Return the (x, y) coordinate for the center point of the cell that contains the specified text.  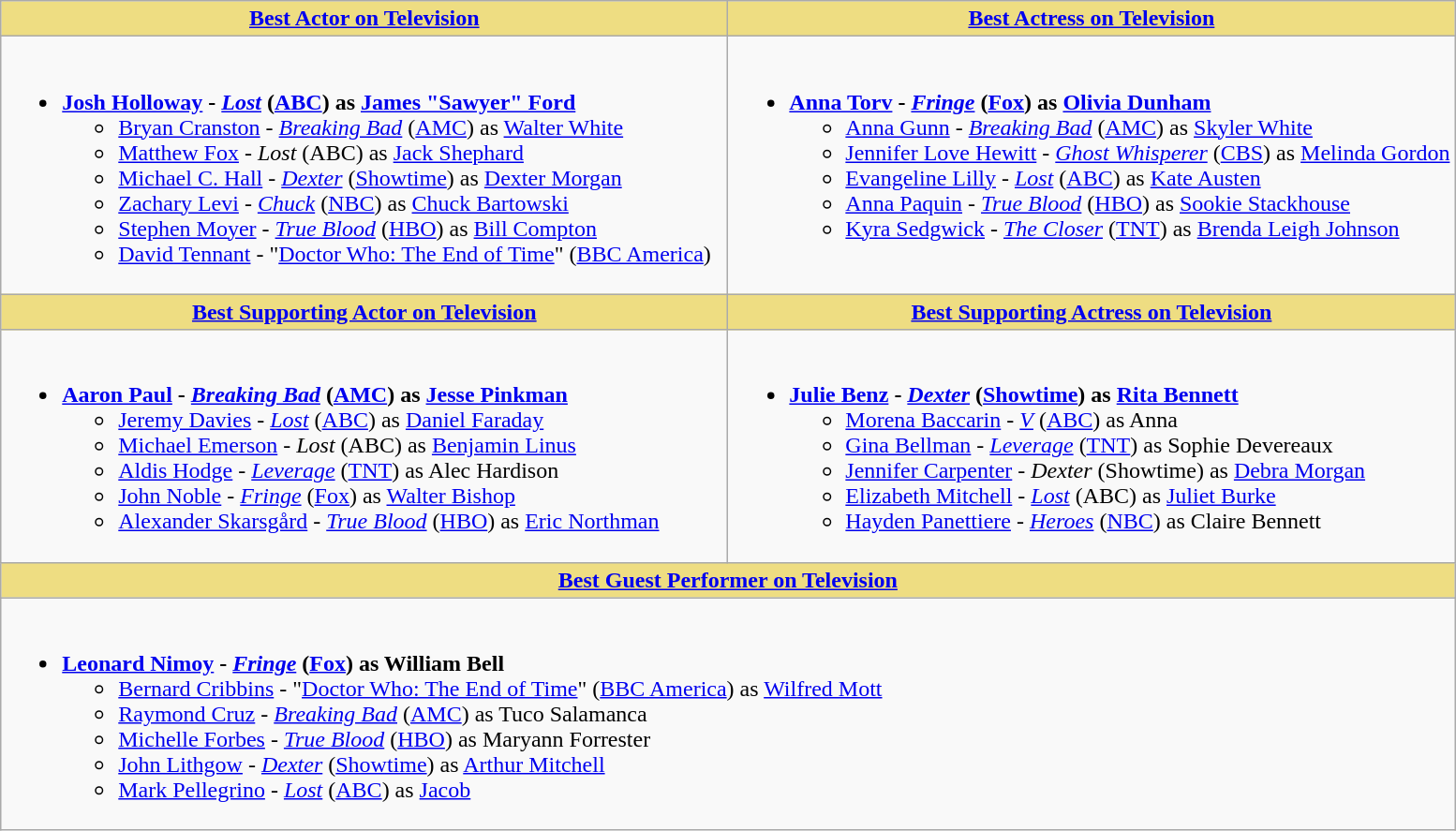
Best Actress on Television (1092, 19)
Best Guest Performer on Television (728, 580)
Best Actor on Television (364, 19)
Best Supporting Actor on Television (364, 312)
Best Supporting Actress on Television (1092, 312)
